Pinpoint the cell where the given text exists, returning its [X, Y] midpoint coordinate. 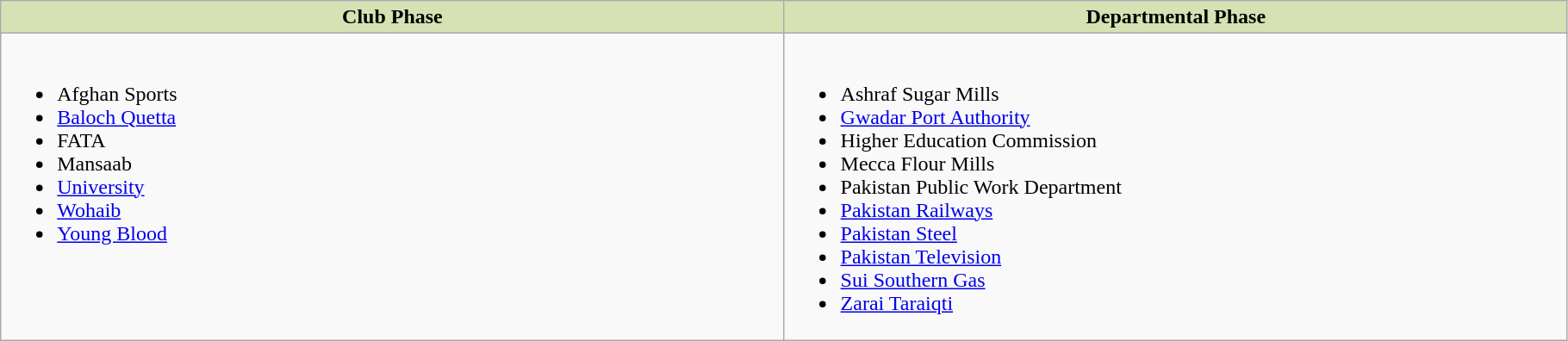
Club Phase [393, 17]
Departmental Phase [1175, 17]
Afghan SportsBaloch QuettaFATAMansaabUniversityWohaibYoung Blood [393, 187]
